Provide the [X, Y] coordinate of the cell's center where the given text is located.  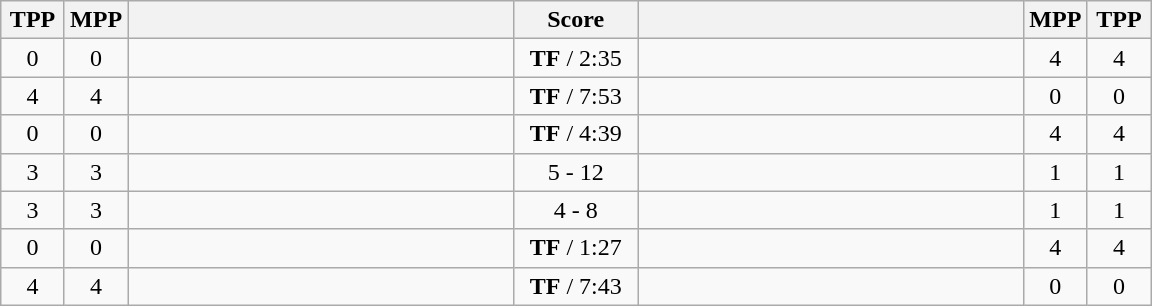
TF / 7:43 [576, 286]
TF / 7:53 [576, 96]
Score [576, 20]
TF / 1:27 [576, 248]
5 - 12 [576, 172]
TF / 4:39 [576, 134]
TF / 2:35 [576, 58]
4 - 8 [576, 210]
